Locate the cell with the specified text and output its [X, Y] center coordinate. 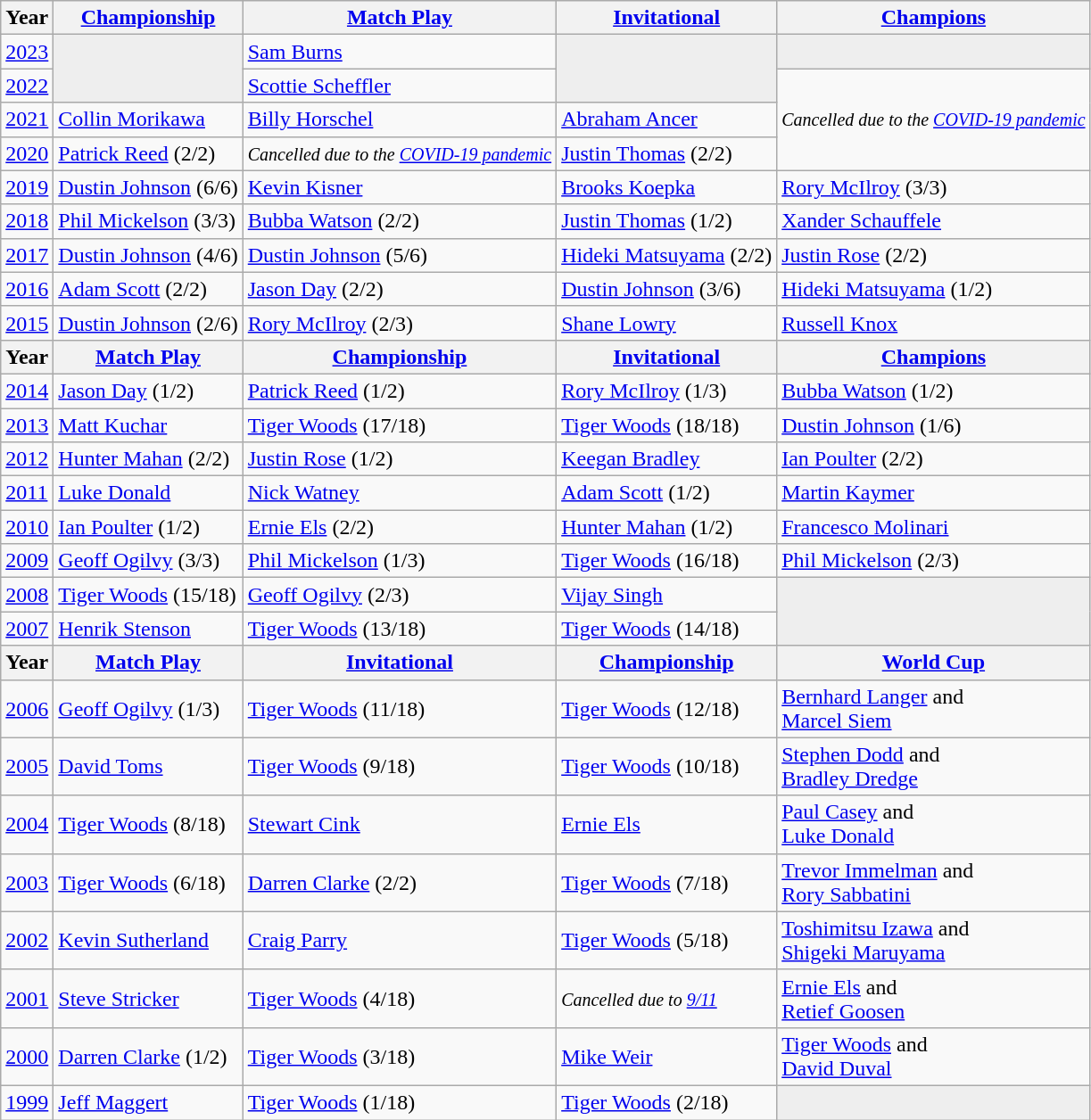
2002 [27, 940]
Tiger Woods (12/18) [667, 708]
2013 [27, 425]
2019 [27, 187]
Geoff Ogilvy (1/3) [148, 708]
2016 [27, 289]
Tiger Woods (16/18) [667, 561]
Hunter Mahan (1/2) [667, 527]
Brooks Koepka [667, 187]
Ian Poulter (2/2) [933, 459]
Tiger Woods (15/18) [148, 595]
Tiger Woods and David Duval [933, 1056]
Tiger Woods (8/18) [148, 824]
2008 [27, 595]
Ernie Els (2/2) [400, 527]
Shane Lowry [667, 323]
World Cup [933, 663]
Russell Knox [933, 323]
Dustin Johnson (1/6) [933, 425]
Craig Parry [400, 940]
Tiger Woods (10/18) [667, 767]
Dustin Johnson (3/6) [667, 289]
Geoff Ogilvy (3/3) [148, 561]
2005 [27, 767]
Patrick Reed (2/2) [148, 153]
Jason Day (1/2) [148, 391]
1999 [27, 1102]
Sam Burns [400, 52]
Rory McIlroy (1/3) [667, 391]
2010 [27, 527]
Hideki Matsuyama (2/2) [667, 255]
2007 [27, 629]
Dustin Johnson (6/6) [148, 187]
2015 [27, 323]
Tiger Woods (3/18) [400, 1056]
Nick Watney [400, 493]
Justin Rose (2/2) [933, 255]
Adam Scott (1/2) [667, 493]
Tiger Woods (5/18) [667, 940]
Rory McIlroy (3/3) [933, 187]
Stephen Dodd and Bradley Dredge [933, 767]
2017 [27, 255]
2009 [27, 561]
2004 [27, 824]
Justin Rose (1/2) [400, 459]
Phil Mickelson (1/3) [400, 561]
David Toms [148, 767]
Darren Clarke (2/2) [400, 883]
Tiger Woods (17/18) [400, 425]
Stewart Cink [400, 824]
Dustin Johnson (4/6) [148, 255]
Darren Clarke (1/2) [148, 1056]
Jeff Maggert [148, 1102]
Cancelled due to 9/11 [667, 999]
Phil Mickelson (2/3) [933, 561]
Tiger Woods (13/18) [400, 629]
Justin Thomas (2/2) [667, 153]
2020 [27, 153]
Keegan Bradley [667, 459]
Abraham Ancer [667, 119]
Trevor Immelman and Rory Sabbatini [933, 883]
Bernhard Langer and Marcel Siem [933, 708]
Ernie Els and Retief Goosen [933, 999]
2023 [27, 52]
2011 [27, 493]
Jason Day (2/2) [400, 289]
Justin Thomas (1/2) [667, 221]
2021 [27, 119]
Rory McIlroy (2/3) [400, 323]
Patrick Reed (1/2) [400, 391]
2001 [27, 999]
Xander Schauffele [933, 221]
Tiger Woods (11/18) [400, 708]
Hunter Mahan (2/2) [148, 459]
Henrik Stenson [148, 629]
2012 [27, 459]
Dustin Johnson (2/6) [148, 323]
Steve Stricker [148, 999]
Tiger Woods (18/18) [667, 425]
Matt Kuchar [148, 425]
Scottie Scheffler [400, 86]
Luke Donald [148, 493]
Kevin Sutherland [148, 940]
Bubba Watson (1/2) [933, 391]
Billy Horschel [400, 119]
2006 [27, 708]
2022 [27, 86]
Geoff Ogilvy (2/3) [400, 595]
Tiger Woods (4/18) [400, 999]
Phil Mickelson (3/3) [148, 221]
Ernie Els [667, 824]
Tiger Woods (14/18) [667, 629]
2018 [27, 221]
Ian Poulter (1/2) [148, 527]
Dustin Johnson (5/6) [400, 255]
Bubba Watson (2/2) [400, 221]
Tiger Woods (6/18) [148, 883]
2014 [27, 391]
Vijay Singh [667, 595]
Tiger Woods (2/18) [667, 1102]
Hideki Matsuyama (1/2) [933, 289]
Francesco Molinari [933, 527]
Paul Casey and Luke Donald [933, 824]
Mike Weir [667, 1056]
Collin Morikawa [148, 119]
Tiger Woods (7/18) [667, 883]
Tiger Woods (9/18) [400, 767]
Adam Scott (2/2) [148, 289]
Tiger Woods (1/18) [400, 1102]
2003 [27, 883]
Martin Kaymer [933, 493]
Kevin Kisner [400, 187]
Toshimitsu Izawa and Shigeki Maruyama [933, 940]
2000 [27, 1056]
